Detect which cell encompasses the target text, then output its [x, y] center coordinate. 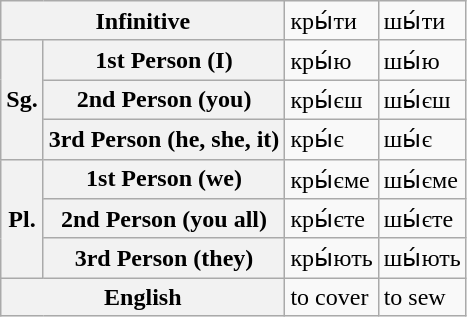
English [143, 297]
шы́єте [422, 219]
Sg. [22, 100]
3rd Person (he, she, it) [164, 139]
кры́ти [332, 21]
шы́ю [422, 60]
шы́єме [422, 179]
1st Person (I) [164, 60]
2nd Person (you all) [164, 219]
шы́ти [422, 21]
3rd Person (they) [164, 258]
кры́єме [332, 179]
to cover [332, 297]
шы́єш [422, 100]
кры́єте [332, 219]
to sew [422, 297]
2nd Person (you) [164, 100]
кры́ю [332, 60]
шы́є [422, 139]
Pl. [22, 218]
кры́є [332, 139]
1st Person (we) [164, 179]
Infinitive [143, 21]
кры́ють [332, 258]
кры́єш [332, 100]
шы́ють [422, 258]
